Provide the [X, Y] coordinate of the cell's center where the given text is located.  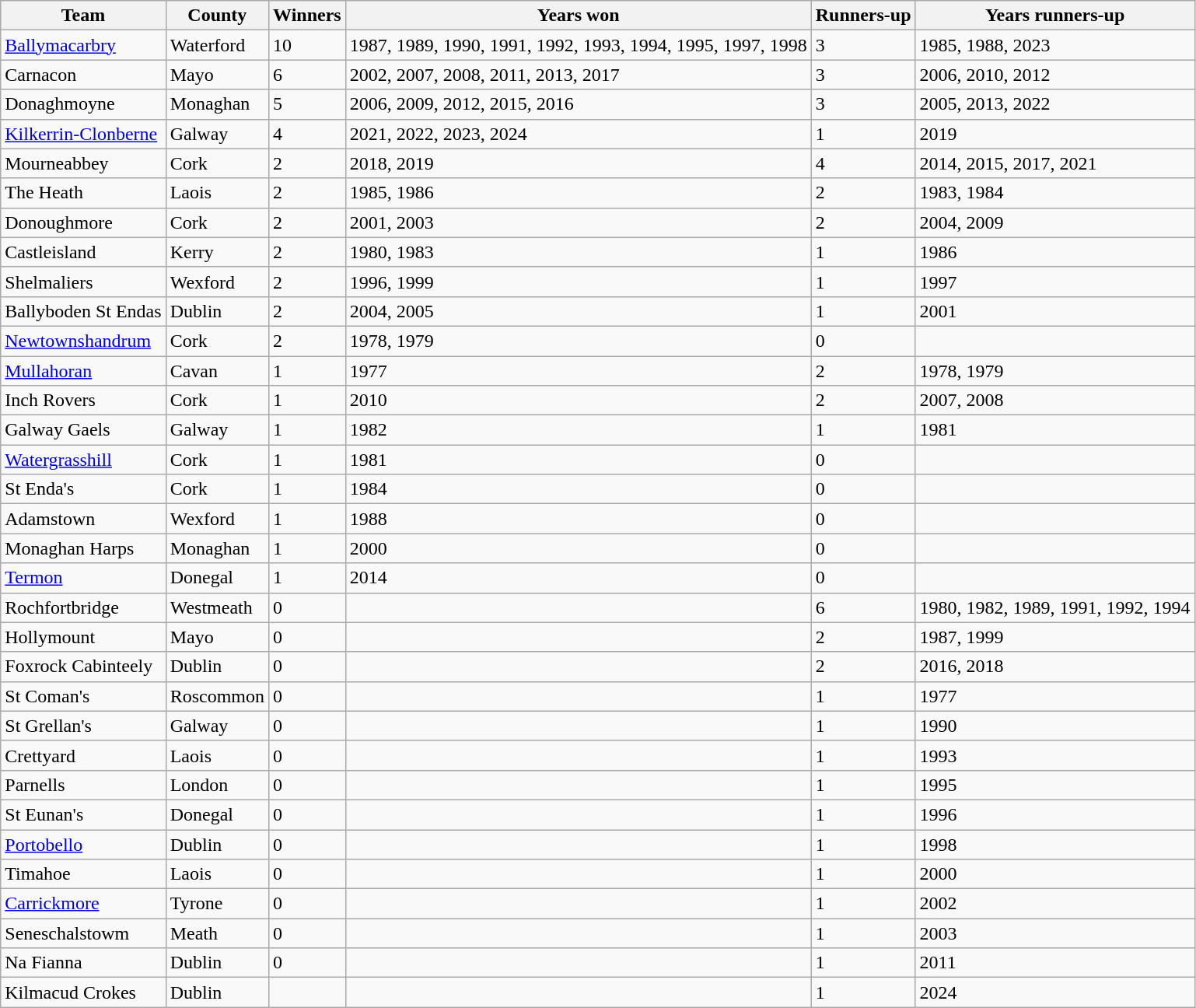
Shelmaliers [83, 282]
Parnells [83, 785]
1982 [579, 430]
2004, 2005 [579, 311]
1987, 1989, 1990, 1991, 1992, 1993, 1994, 1995, 1997, 1998 [579, 45]
10 [308, 45]
Winners [308, 16]
2014 [579, 578]
1996, 1999 [579, 282]
1980, 1983 [579, 252]
Termon [83, 578]
2001, 2003 [579, 222]
2004, 2009 [1054, 222]
Crettyard [83, 755]
2014, 2015, 2017, 2021 [1054, 163]
2002 [1054, 904]
Carrickmore [83, 904]
Newtownshandrum [83, 341]
2003 [1054, 933]
Mullahoran [83, 371]
Galway Gaels [83, 430]
2021, 2022, 2023, 2024 [579, 134]
St Eunan's [83, 814]
Runners-up [863, 16]
Portobello [83, 844]
Roscommon [217, 696]
2011 [1054, 963]
St Grellan's [83, 726]
1984 [579, 489]
2016, 2018 [1054, 667]
2010 [579, 401]
2018, 2019 [579, 163]
County [217, 16]
Donoughmore [83, 222]
1987, 1999 [1054, 637]
2005, 2013, 2022 [1054, 104]
Hollymount [83, 637]
Years won [579, 16]
2002, 2007, 2008, 2011, 2013, 2017 [579, 75]
Mourneabbey [83, 163]
Kilkerrin-Clonberne [83, 134]
Monaghan Harps [83, 548]
Meath [217, 933]
2001 [1054, 311]
Ballyboden St Endas [83, 311]
1986 [1054, 252]
1998 [1054, 844]
Seneschalstowm [83, 933]
5 [308, 104]
1980, 1982, 1989, 1991, 1992, 1994 [1054, 607]
St Enda's [83, 489]
1990 [1054, 726]
Rochfortbridge [83, 607]
Tyrone [217, 904]
2024 [1054, 992]
Inch Rovers [83, 401]
Carnacon [83, 75]
Castleisland [83, 252]
Team [83, 16]
Kilmacud Crokes [83, 992]
Na Fianna [83, 963]
2006, 2010, 2012 [1054, 75]
1985, 1988, 2023 [1054, 45]
Timahoe [83, 874]
Watergrasshill [83, 460]
2007, 2008 [1054, 401]
1983, 1984 [1054, 193]
1985, 1986 [579, 193]
Years runners-up [1054, 16]
1996 [1054, 814]
Foxrock Cabinteely [83, 667]
1993 [1054, 755]
The Heath [83, 193]
2019 [1054, 134]
London [217, 785]
Westmeath [217, 607]
1995 [1054, 785]
1988 [579, 519]
Cavan [217, 371]
Kerry [217, 252]
Ballymacarbry [83, 45]
Adamstown [83, 519]
1997 [1054, 282]
Donaghmoyne [83, 104]
St Coman's [83, 696]
Waterford [217, 45]
2006, 2009, 2012, 2015, 2016 [579, 104]
